Locate the cell with the specified text and output its (x, y) center coordinate. 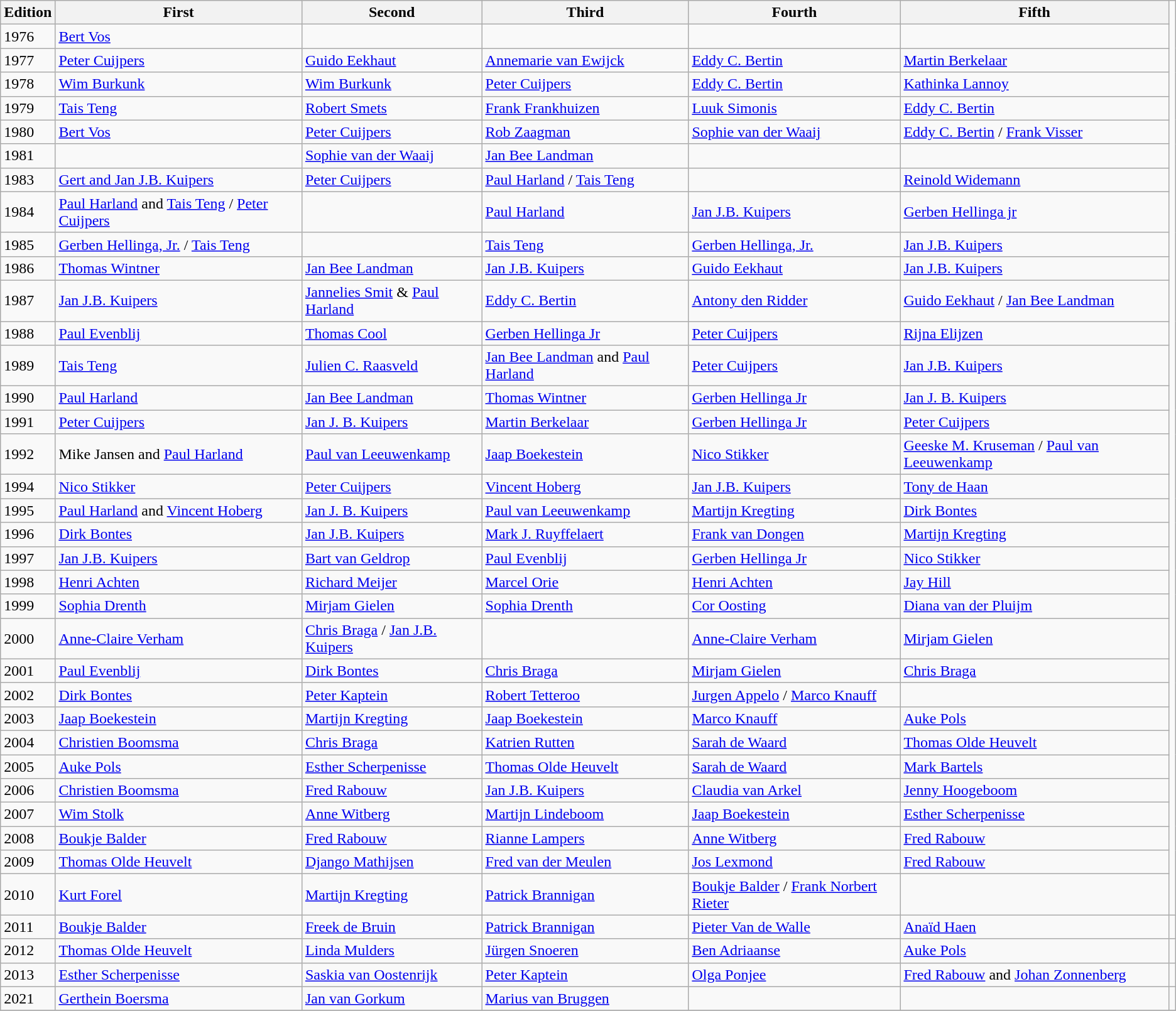
2011 (28, 927)
2006 (28, 791)
1990 (28, 398)
2000 (28, 638)
Eddy C. Bertin / Frank Visser (1034, 132)
Django Mathijsen (392, 862)
Fifth (1034, 13)
Pieter Van de Walle (794, 927)
Paul Harland / Tais Teng (585, 180)
Gerben Hellinga, Jr. (794, 244)
Jan van Gorkum (392, 998)
Mark J. Ruyffelaert (585, 534)
1998 (28, 582)
Thomas Cool (392, 333)
1985 (28, 244)
2003 (28, 718)
Antony den Ridder (794, 300)
1981 (28, 156)
Jos Lexmond (794, 862)
Jan Bee Landman and Paul Harland (585, 365)
Diana van der Pluijm (1034, 606)
Rijna Elijzen (1034, 333)
Frank van Dongen (794, 534)
Marcel Orie (585, 582)
Linda Mulders (392, 951)
1997 (28, 558)
2007 (28, 814)
1995 (28, 511)
Reinold Widemann (1034, 180)
Jenny Hoogeboom (1034, 791)
Martijn Lindeboom (585, 814)
1994 (28, 487)
Guido Eekhaut / Jan Bee Landman (1034, 300)
Edition (28, 13)
Second (392, 13)
1980 (28, 132)
Luuk Simonis (794, 108)
First (178, 13)
Mark Bartels (1034, 767)
1976 (28, 36)
Robert Smets (392, 108)
Gerben Hellinga jr (1034, 212)
Marius van Bruggen (585, 998)
Rob Zaagman (585, 132)
Kurt Forel (178, 894)
Wim Stolk (178, 814)
Rianne Lampers (585, 838)
Jürgen Snoeren (585, 951)
Marco Knauff (794, 718)
Fred Rabouw and Johan Zonnenberg (1034, 975)
2010 (28, 894)
1999 (28, 606)
Jay Hill (1034, 582)
2001 (28, 671)
Tony de Haan (1034, 487)
Robert Tetteroo (585, 695)
Gert and Jan J.B. Kuipers (178, 180)
Paul Harland and Tais Teng / Peter Cuijpers (178, 212)
Frank Frankhuizen (585, 108)
Paul Harland and Vincent Hoberg (178, 511)
2005 (28, 767)
Annemarie van Ewijck (585, 60)
Kathinka Lannoy (1034, 84)
1978 (28, 84)
Cor Oosting (794, 606)
Fourth (794, 13)
1983 (28, 180)
Olga Ponjee (794, 975)
1989 (28, 365)
Katrien Rutten (585, 742)
Chris Braga / Jan J.B. Kuipers (392, 638)
1984 (28, 212)
Jannelies Smit & Paul Harland (392, 300)
Saskia van Oostenrijk (392, 975)
Third (585, 13)
2012 (28, 951)
Vincent Hoberg (585, 487)
Jurgen Appelo / Marco Knauff (794, 695)
Fred van der Meulen (585, 862)
Bart van Geldrop (392, 558)
Boukje Balder / Frank Norbert Rieter (794, 894)
Anaïd Haen (1034, 927)
2009 (28, 862)
Ben Adriaanse (794, 951)
Freek de Bruin (392, 927)
1991 (28, 422)
1977 (28, 60)
2002 (28, 695)
Claudia van Arkel (794, 791)
1988 (28, 333)
1986 (28, 268)
1979 (28, 108)
Gerben Hellinga, Jr. / Tais Teng (178, 244)
Richard Meijer (392, 582)
Geeske M. Kruseman / Paul van Leeuwenkamp (1034, 455)
Julien C. Raasveld (392, 365)
Mike Jansen and Paul Harland (178, 455)
1987 (28, 300)
Gerthein Boersma (178, 998)
1992 (28, 455)
1996 (28, 534)
2021 (28, 998)
2004 (28, 742)
2013 (28, 975)
2008 (28, 838)
